Identify which cell holds the provided text, then report its [x, y] central coordinate. 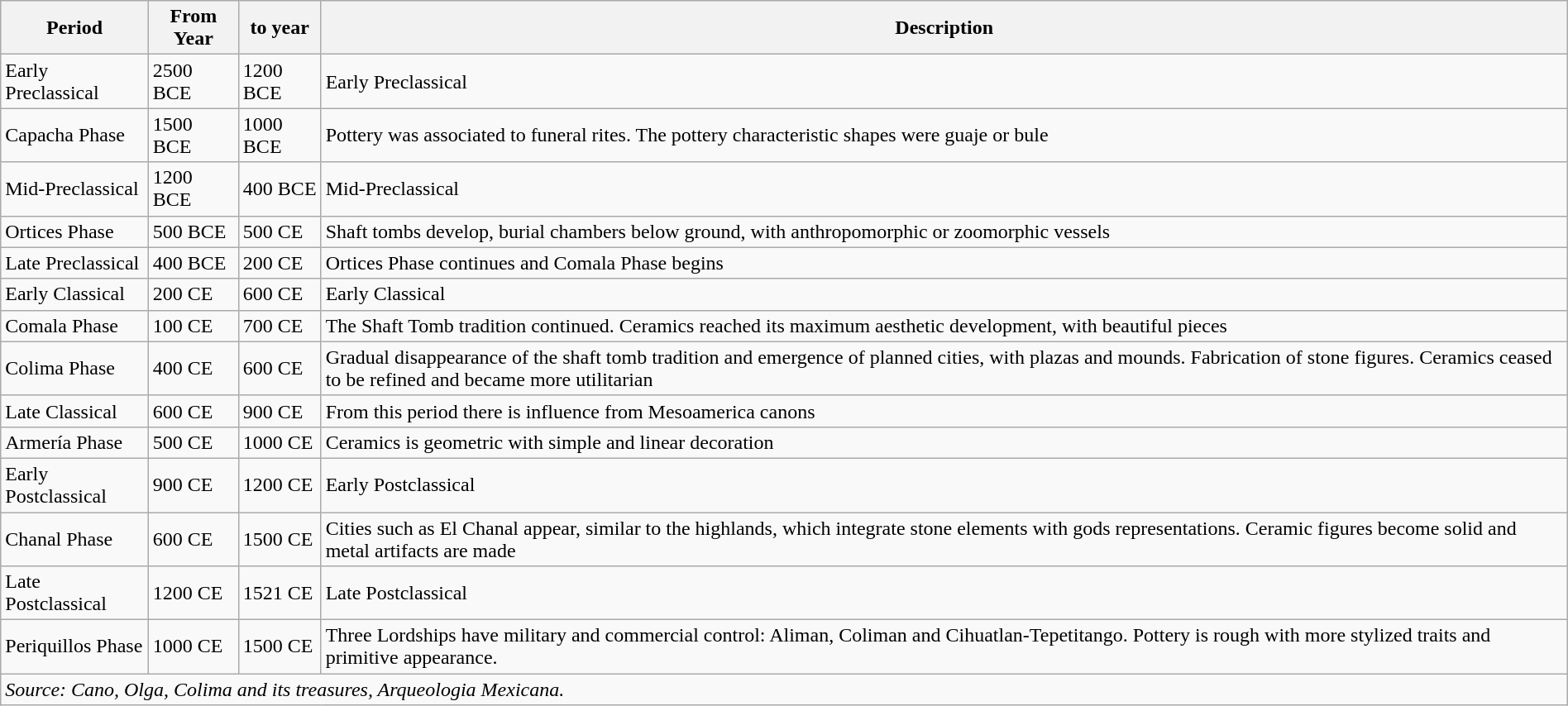
From Year [194, 28]
1500 BCE [194, 136]
From this period there is influence from Mesoamerica canons [944, 411]
Chanal Phase [74, 539]
Ceramics is geometric with simple and linear decoration [944, 442]
The Shaft Tomb tradition continued. Ceramics reached its maximum aesthetic development, with beautiful pieces [944, 326]
Description [944, 28]
Late Preclassical [74, 263]
400 CE [194, 369]
Comala Phase [74, 326]
700 CE [280, 326]
1000 BCE [280, 136]
Pottery was associated to funeral rites. The pottery characteristic shapes were guaje or bule [944, 136]
Periquillos Phase [74, 646]
2500 BCE [194, 81]
to year [280, 28]
Late Classical [74, 411]
1521 CE [280, 594]
Shaft tombs develop, burial chambers below ground, with anthropomorphic or zoomorphic vessels [944, 231]
Ortices Phase [74, 231]
Source: Cano, Olga, Colima and its treasures, Arqueologia Mexicana. [784, 689]
Ortices Phase continues and Comala Phase begins [944, 263]
Capacha Phase [74, 136]
500 BCE [194, 231]
Period [74, 28]
Colima Phase [74, 369]
Armería Phase [74, 442]
100 CE [194, 326]
